Return [X, Y] of the center of cell containing provided text 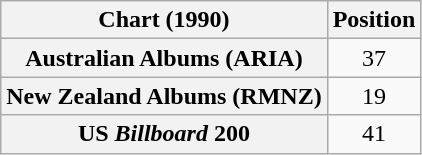
37 [374, 58]
Australian Albums (ARIA) [164, 58]
19 [374, 96]
US Billboard 200 [164, 134]
Position [374, 20]
41 [374, 134]
New Zealand Albums (RMNZ) [164, 96]
Chart (1990) [164, 20]
